Return (X, Y) of the center of cell containing provided text 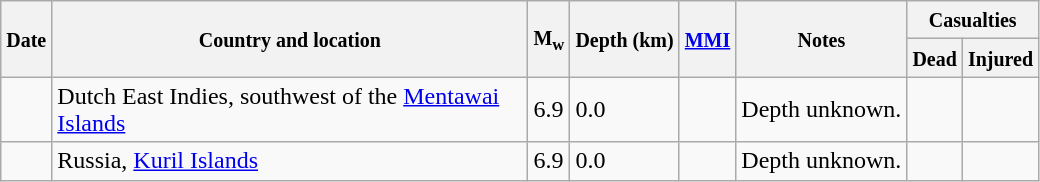
Notes (822, 39)
Mw (549, 39)
Dutch East Indies, southwest of the Mentawai Islands (290, 110)
Depth (km) (624, 39)
Injured (1000, 58)
MMI (708, 39)
Date (26, 39)
Russia, Kuril Islands (290, 161)
Casualties (973, 20)
Country and location (290, 39)
Dead (935, 58)
